Capture the cell that displays the provided text and extract its (x, y) central coordinate. 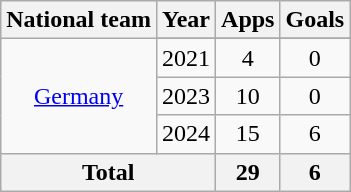
Apps (248, 20)
2024 (186, 134)
2023 (186, 96)
4 (248, 58)
National team (79, 20)
10 (248, 96)
Year (186, 20)
15 (248, 134)
29 (248, 172)
Total (108, 172)
Goals (315, 20)
2021 (186, 58)
Germany (79, 96)
